Search for the cell housing the specified text and yield its [x, y] center coordinate. 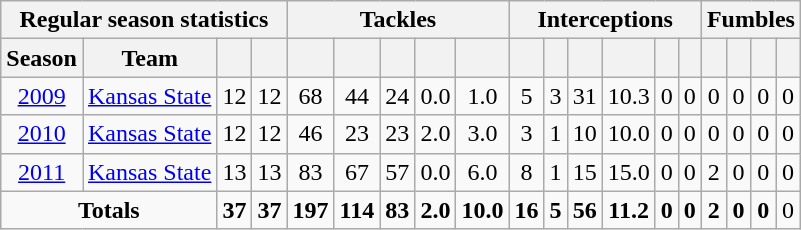
Tackles [398, 20]
57 [398, 172]
31 [584, 96]
Regular season statistics [144, 20]
2009 [42, 96]
56 [584, 210]
Totals [109, 210]
6.0 [482, 172]
46 [310, 134]
16 [526, 210]
2010 [42, 134]
Season [42, 58]
44 [357, 96]
Team [149, 58]
10.3 [628, 96]
114 [357, 210]
3.0 [482, 134]
8 [526, 172]
67 [357, 172]
68 [310, 96]
15.0 [628, 172]
1.0 [482, 96]
11.2 [628, 210]
15 [584, 172]
2011 [42, 172]
Fumbles [750, 20]
Interceptions [605, 20]
24 [398, 96]
197 [310, 210]
10 [584, 134]
